From the cell containing the given text, extract its center point as [X, Y] coordinate. 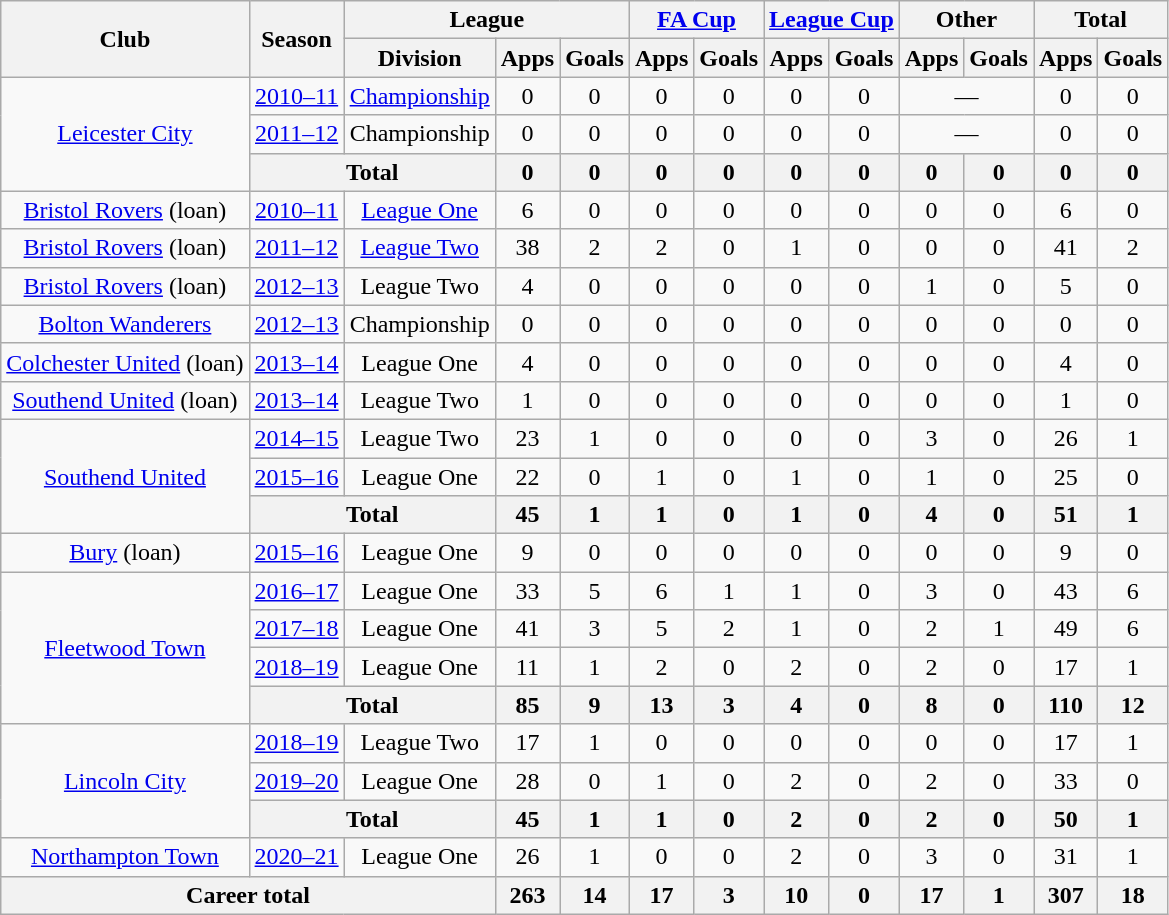
Lincoln City [125, 781]
Colchester United (loan) [125, 362]
2020–21 [296, 857]
2017–18 [296, 629]
Leicester City [125, 134]
13 [661, 705]
Bolton Wanderers [125, 324]
18 [1133, 895]
22 [527, 477]
League Cup [832, 20]
14 [595, 895]
85 [527, 705]
25 [1066, 477]
31 [1066, 857]
28 [527, 781]
8 [931, 705]
2019–20 [296, 781]
50 [1066, 819]
2016–17 [296, 591]
League [486, 20]
49 [1066, 629]
Southend United [125, 476]
FA Cup [696, 20]
Club [125, 39]
51 [1066, 515]
Bury (loan) [125, 553]
Southend United (loan) [125, 400]
Career total [248, 895]
Fleetwood Town [125, 648]
43 [1066, 591]
10 [796, 895]
23 [527, 438]
Division [420, 58]
Other [966, 20]
Northampton Town [125, 857]
110 [1066, 705]
11 [527, 667]
Season [296, 39]
307 [1066, 895]
2014–15 [296, 438]
12 [1133, 705]
38 [527, 248]
263 [527, 895]
